Search for the cell housing the specified text and yield its [X, Y] center coordinate. 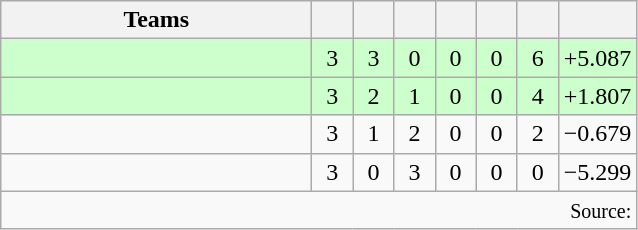
4 [538, 96]
Teams [156, 20]
−0.679 [598, 134]
+5.087 [598, 58]
Source: [319, 210]
6 [538, 58]
−5.299 [598, 172]
+1.807 [598, 96]
